Provide the [x, y] coordinate of the cell's center where the given text is located.  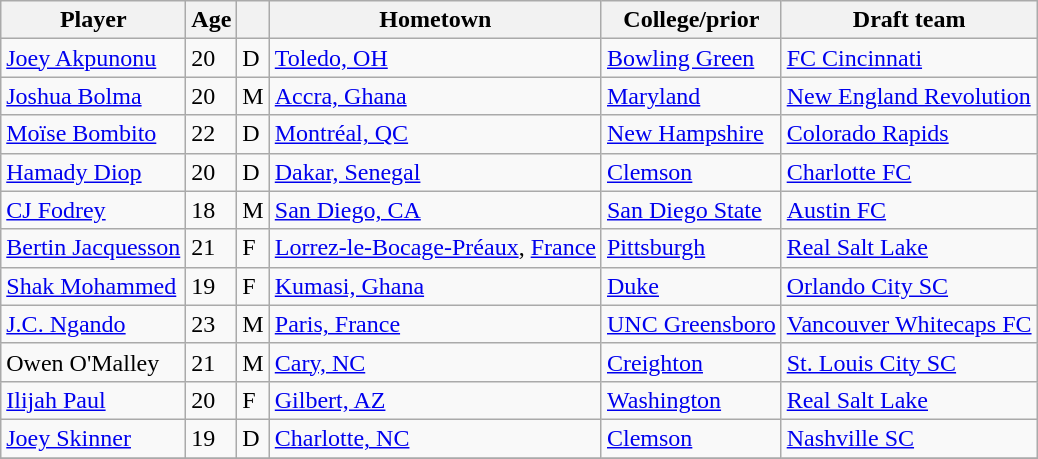
Hamady Diop [94, 172]
Charlotte, NC [435, 438]
Joey Akpunonu [94, 58]
23 [212, 324]
Dakar, Senegal [435, 172]
Washington [691, 400]
Hometown [435, 20]
Bertin Jacquesson [94, 248]
Owen O'Malley [94, 362]
Paris, France [435, 324]
FC Cincinnati [909, 58]
Creighton [691, 362]
Draft team [909, 20]
Bowling Green [691, 58]
UNC Greensboro [691, 324]
Age [212, 20]
Moïse Bombito [94, 134]
Montréal, QC [435, 134]
Duke [691, 286]
Maryland [691, 96]
Player [94, 20]
18 [212, 210]
Kumasi, Ghana [435, 286]
Pittsburgh [691, 248]
Nashville SC [909, 438]
Austin FC [909, 210]
Gilbert, AZ [435, 400]
College/prior [691, 20]
Ilijah Paul [94, 400]
New Hampshire [691, 134]
Orlando City SC [909, 286]
San Diego, CA [435, 210]
St. Louis City SC [909, 362]
Accra, Ghana [435, 96]
Joshua Bolma [94, 96]
22 [212, 134]
New England Revolution [909, 96]
San Diego State [691, 210]
Charlotte FC [909, 172]
Joey Skinner [94, 438]
J.C. Ngando [94, 324]
Cary, NC [435, 362]
Toledo, OH [435, 58]
Lorrez-le-Bocage-Préaux, France [435, 248]
Shak Mohammed [94, 286]
Colorado Rapids [909, 134]
Vancouver Whitecaps FC [909, 324]
CJ Fodrey [94, 210]
